Output the (x, y) coordinate of the center of the cell containing the given text.  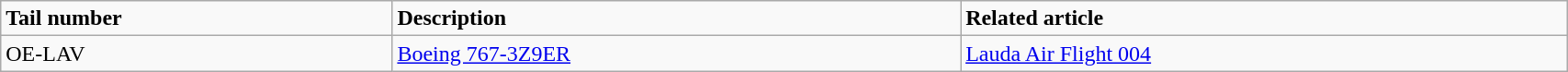
Boeing 767-3Z9ER (676, 54)
Related article (1264, 18)
Tail number (197, 18)
Lauda Air Flight 004 (1264, 54)
OE-LAV (197, 54)
Description (676, 18)
